From the cell containing the given text, extract its center point as (x, y) coordinate. 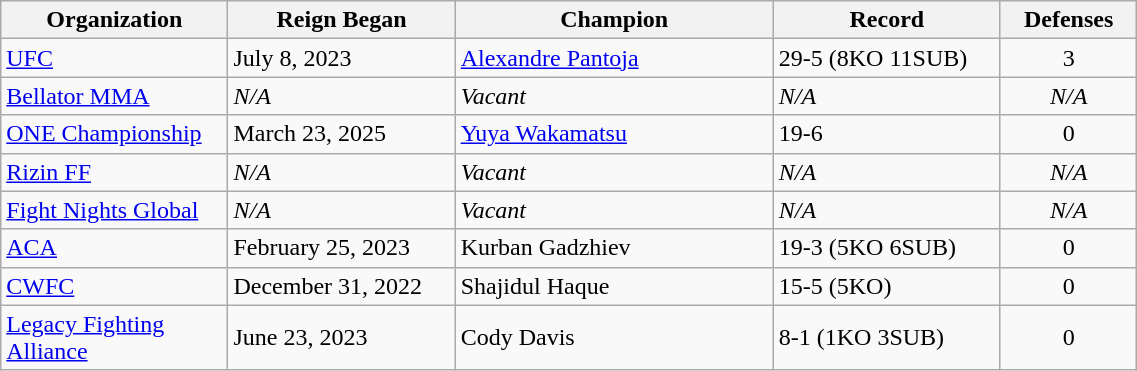
Bellator MMA (114, 96)
Defenses (1068, 20)
Legacy Fighting Alliance (114, 338)
3 (1068, 58)
Record (886, 20)
Yuya Wakamatsu (614, 134)
Rizin FF (114, 172)
July 8, 2023 (342, 58)
19-3 (5KO 6SUB) (886, 248)
March 23, 2025 (342, 134)
February 25, 2023 (342, 248)
Champion (614, 20)
19-6 (886, 134)
UFC (114, 58)
December 31, 2022 (342, 286)
June 23, 2023 (342, 338)
8-1 (1KO 3SUB) (886, 338)
ONE Championship (114, 134)
Kurban Gadzhiev (614, 248)
CWFC (114, 286)
29-5 (8KO 11SUB) (886, 58)
Shajidul Haque (614, 286)
ACA (114, 248)
15-5 (5KO) (886, 286)
Reign Began (342, 20)
Organization (114, 20)
Alexandre Pantoja (614, 58)
Fight Nights Global (114, 210)
Cody Davis (614, 338)
